Return (X, Y) of the center of cell containing provided text 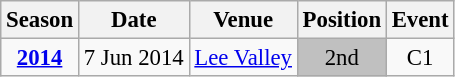
Position (342, 20)
Event (420, 20)
2nd (342, 58)
C1 (420, 58)
Venue (243, 20)
Date (134, 20)
Lee Valley (243, 58)
Season (40, 20)
7 Jun 2014 (134, 58)
2014 (40, 58)
